Pinpoint the cell where the given text exists, returning its (x, y) midpoint coordinate. 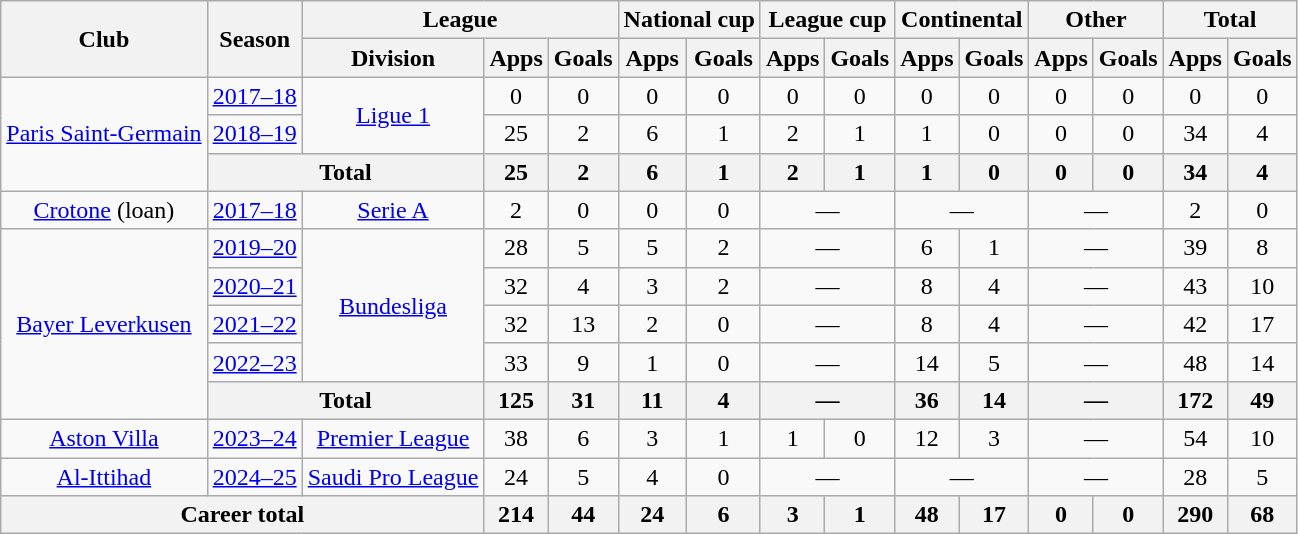
214 (516, 515)
League (460, 20)
172 (1195, 400)
43 (1195, 286)
33 (516, 362)
Paris Saint-Germain (104, 134)
National cup (689, 20)
Ligue 1 (393, 115)
Season (254, 39)
2022–23 (254, 362)
2024–25 (254, 477)
Premier League (393, 438)
Saudi Pro League (393, 477)
2018–19 (254, 134)
42 (1195, 324)
38 (516, 438)
Crotone (loan) (104, 210)
Continental (962, 20)
68 (1262, 515)
11 (652, 400)
2020–21 (254, 286)
54 (1195, 438)
Aston Villa (104, 438)
Other (1096, 20)
31 (583, 400)
Bundesliga (393, 305)
Serie A (393, 210)
290 (1195, 515)
Bayer Leverkusen (104, 324)
36 (927, 400)
44 (583, 515)
39 (1195, 248)
9 (583, 362)
125 (516, 400)
Career total (242, 515)
League cup (827, 20)
49 (1262, 400)
13 (583, 324)
Club (104, 39)
Division (393, 58)
2021–22 (254, 324)
2019–20 (254, 248)
12 (927, 438)
2023–24 (254, 438)
Al-Ittihad (104, 477)
